Detect which cell encompasses the target text, then output its [x, y] center coordinate. 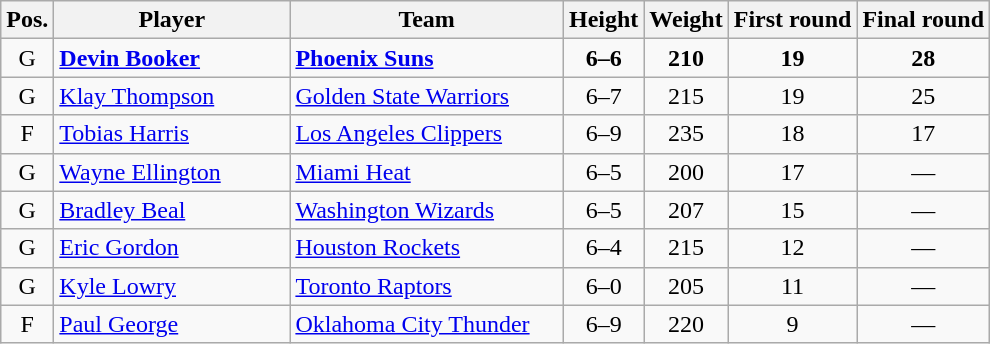
Eric Gordon [172, 248]
15 [792, 210]
Toronto Raptors [427, 286]
Paul George [172, 324]
Kyle Lowry [172, 286]
Washington Wizards [427, 210]
207 [686, 210]
Phoenix Suns [427, 58]
6–7 [603, 96]
220 [686, 324]
Miami Heat [427, 172]
Wayne Ellington [172, 172]
9 [792, 324]
25 [924, 96]
Bradley Beal [172, 210]
Devin Booker [172, 58]
200 [686, 172]
Player [172, 20]
12 [792, 248]
Team [427, 20]
205 [686, 286]
Height [603, 20]
Weight [686, 20]
Golden State Warriors [427, 96]
235 [686, 134]
Pos. [28, 20]
Oklahoma City Thunder [427, 324]
28 [924, 58]
18 [792, 134]
6–4 [603, 248]
Los Angeles Clippers [427, 134]
11 [792, 286]
Final round [924, 20]
6–0 [603, 286]
210 [686, 58]
6–6 [603, 58]
Klay Thompson [172, 96]
Tobias Harris [172, 134]
Houston Rockets [427, 248]
First round [792, 20]
